Find where the given text appears and provide that cell's center as (x, y) coordinate. 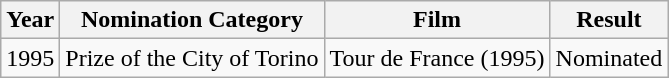
Nomination Category (192, 20)
Prize of the City of Torino (192, 58)
Tour de France (1995) (437, 58)
Nominated (609, 58)
Result (609, 20)
Film (437, 20)
1995 (30, 58)
Year (30, 20)
